Find where the given text appears and provide that cell's center as [X, Y] coordinate. 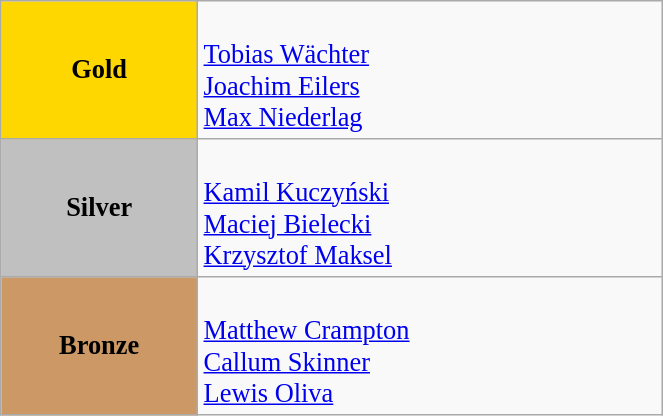
Matthew Crampton Callum SkinnerLewis Oliva [430, 345]
Kamil Kuczyński Maciej BieleckiKrzysztof Maksel [430, 207]
Bronze [100, 345]
Silver [100, 207]
Gold [100, 69]
Tobias Wächter Joachim EilersMax Niederlag [430, 69]
